Scan for the cell matching the given text and deliver its (X, Y) coordinate at center. 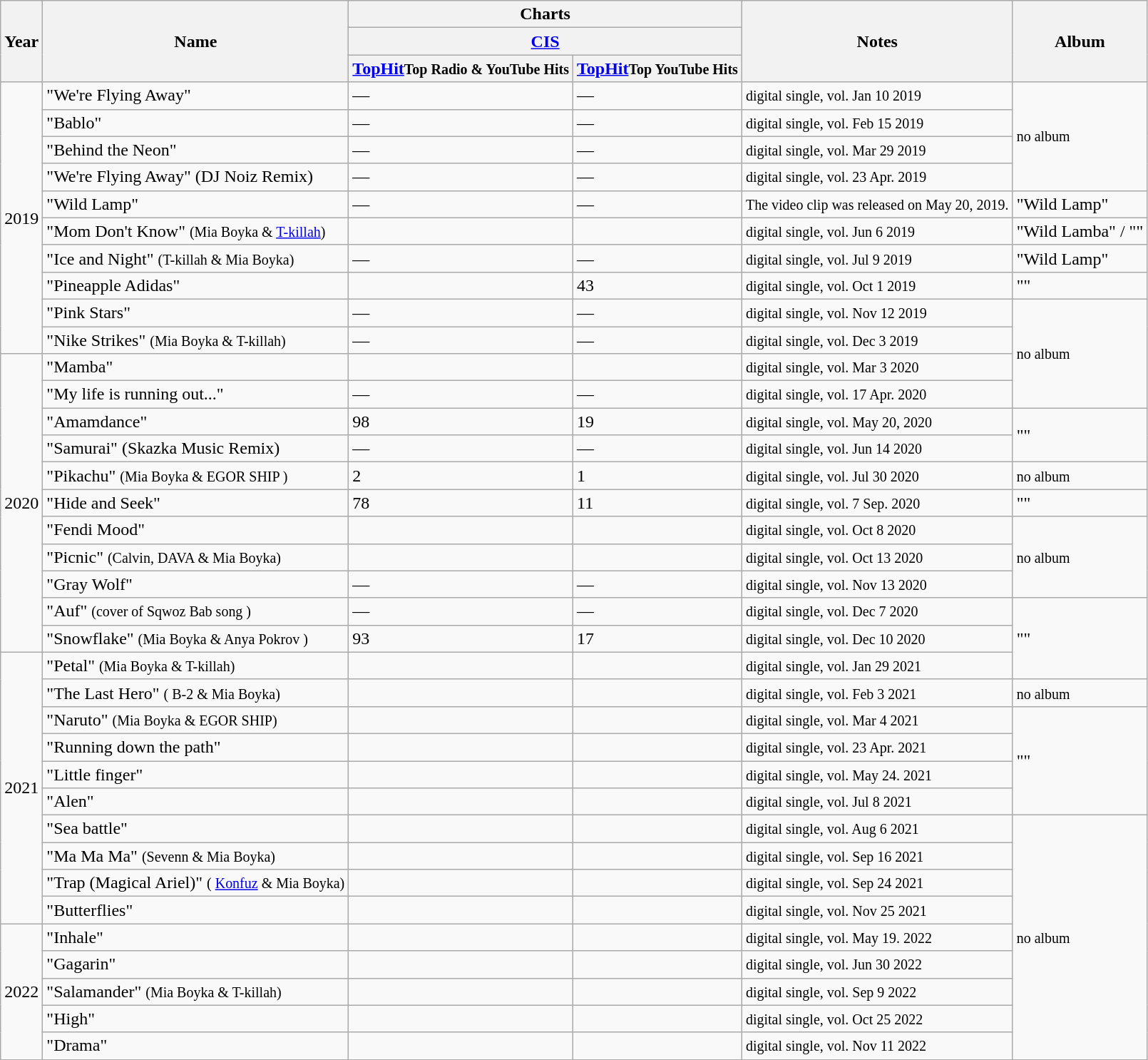
"Pink Stars" (195, 312)
"Little finger" (195, 774)
11 (657, 503)
digital single, vol. Mar 3 2020 (877, 367)
digital single, vol. Oct 25 2022 (877, 1019)
"Picnic" (Calvin, DAVA & Mia Boyka) (195, 557)
"Hide and Seek" (195, 503)
93 (461, 638)
digital single, vol. May 19. 2022 (877, 937)
2021 (21, 788)
"Ma Ma Ma" (Sevenn & Mia Boyka) (195, 856)
"The Last Hero" ( B-2 & Mia Boyka) (195, 693)
"High" (195, 1019)
78 (461, 503)
"Gray Wolf" (195, 584)
"Naruto" (Mia Boyka & EGOR SHIP) (195, 720)
digital single, vol. Jul 30 2020 (877, 476)
"Salamander" (Mia Boyka & T-killah) (195, 992)
digital single, vol. Sep 9 2022 (877, 992)
digital single, vol. 7 Sep. 2020 (877, 503)
digital single, vol. 17 Apr. 2020 (877, 394)
"Fendi Mood" (195, 530)
"We're Flying Away" (195, 96)
digital single, vol. 23 Apr. 2021 (877, 747)
"Mamba" (195, 367)
Name (195, 41)
"Inhale" (195, 937)
digital single, vol. May 24. 2021 (877, 774)
"Bablo" (195, 123)
"Running down the path" (195, 747)
digital single, vol. Sep 16 2021 (877, 856)
"Behind the Neon" (195, 150)
"Gagarin" (195, 964)
digital single, vol. Mar 4 2021 (877, 720)
"We're Flying Away" (DJ Noiz Remix) (195, 177)
digital single, vol. Jul 9 2019 (877, 258)
98 (461, 422)
"Amamdance" (195, 422)
digital single, vol. Dec 10 2020 (877, 638)
digital single, vol. Feb 3 2021 (877, 693)
"Butterflies" (195, 910)
digital single, vol. 23 Apr. 2019 (877, 177)
digital single, vol. Oct 8 2020 (877, 530)
"Trap (Magical Ariel)" ( Konfuz & Mia Boyka) (195, 883)
2020 (21, 504)
"Drama" (195, 1046)
"Ice and Night" (T-killah & Mia Boyka) (195, 258)
Notes (877, 41)
digital single, vol. Jan 29 2021 (877, 666)
43 (657, 285)
2022 (21, 992)
19 (657, 422)
digital single, vol. Aug 6 2021 (877, 829)
Year (21, 41)
"Petal" (Mia Boyka & T-killah) (195, 666)
The video clip was released on May 20, 2019. (877, 204)
2019 (21, 218)
digital single, vol. Nov 13 2020 (877, 584)
digital single, vol. Nov 12 2019 (877, 312)
"Wild Lamba" / "" (1080, 231)
digital single, vol. Jun 14 2020 (877, 449)
digital single, vol. Dec 7 2020 (877, 611)
digital single, vol. Jan 10 2019 (877, 96)
digital single, vol. Nov 25 2021 (877, 910)
"Auf" (cover of Sqwoz Bab song ) (195, 611)
"Pikachu" (Mia Boyka & EGOR SHIP ) (195, 476)
"My life is running out..." (195, 394)
digital single, vol. May 20, 2020 (877, 422)
"Sea battle" (195, 829)
digital single, vol. Nov 11 2022 (877, 1046)
digital single, vol. Sep 24 2021 (877, 883)
digital single, vol. Jun 6 2019 (877, 231)
1 (657, 476)
"Samurai" (Skazka Music Remix) (195, 449)
digital single, vol. Oct 1 2019 (877, 285)
digital single, vol. Dec 3 2019 (877, 340)
digital single, vol. Jul 8 2021 (877, 802)
2 (461, 476)
"Nike Strikes" (Mia Boyka & T-killah) (195, 340)
"Mom Don't Know" (Mia Boyka & T-killah) (195, 231)
digital single, vol. Feb 15 2019 (877, 123)
TopHitTop YouTube Hits (657, 68)
17 (657, 638)
TopHitTop Radio & YouTube Hits (461, 68)
"Snowflake" (Mia Boyka & Anya Pokrov ) (195, 638)
"Pineapple Adidas" (195, 285)
Charts (545, 14)
CIS (545, 41)
Album (1080, 41)
digital single, vol. Oct 13 2020 (877, 557)
digital single, vol. Mar 29 2019 (877, 150)
digital single, vol. Jun 30 2022 (877, 964)
"Alen" (195, 802)
